Detect which cell encompasses the target text, then output its [x, y] center coordinate. 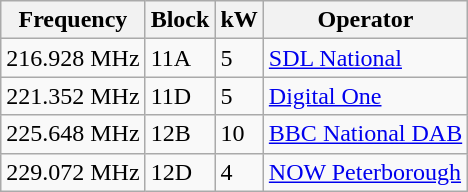
Digital One [365, 96]
4 [239, 172]
11A [180, 58]
SDL National [365, 58]
12D [180, 172]
BBC National DAB [365, 134]
11D [180, 96]
225.648 MHz [73, 134]
kW [239, 20]
Frequency [73, 20]
221.352 MHz [73, 96]
10 [239, 134]
216.928 MHz [73, 58]
NOW Peterborough [365, 172]
Operator [365, 20]
12B [180, 134]
229.072 MHz [73, 172]
Block [180, 20]
